From the cell containing the given text, extract its center point as [X, Y] coordinate. 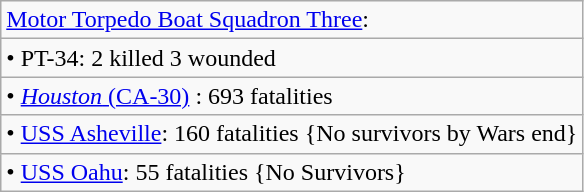
• Houston (CA-30) : 693 fatalities [292, 96]
Motor Torpedo Boat Squadron Three: [292, 20]
• PT-34: 2 killed 3 wounded [292, 58]
• USS Asheville: 160 fatalities {No survivors by Wars end} [292, 134]
• USS Oahu: 55 fatalities {No Survivors} [292, 172]
